From the cell containing the given text, extract its center point as [x, y] coordinate. 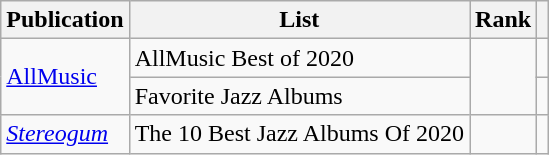
AllMusic Best of 2020 [299, 58]
Stereogum [65, 134]
List [299, 20]
Favorite Jazz Albums [299, 96]
The 10 Best Jazz Albums Of 2020 [299, 134]
Rank [504, 20]
Publication [65, 20]
AllMusic [65, 77]
